Scan for the cell matching the given text and deliver its (X, Y) coordinate at center. 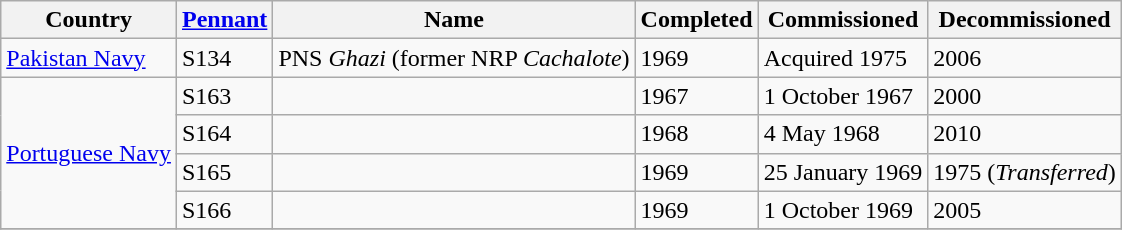
S165 (224, 172)
2010 (1025, 134)
Pennant (224, 20)
Country (89, 20)
2005 (1025, 210)
1 October 1969 (843, 210)
25 January 1969 (843, 172)
Portuguese Navy (89, 153)
S163 (224, 96)
4 May 1968 (843, 134)
Pakistan Navy (89, 58)
Decommissioned (1025, 20)
2006 (1025, 58)
S134 (224, 58)
S166 (224, 210)
1967 (696, 96)
Completed (696, 20)
Name (454, 20)
Acquired 1975 (843, 58)
1975 (Transferred) (1025, 172)
Commissioned (843, 20)
S164 (224, 134)
PNS Ghazi (former NRP Cachalote) (454, 58)
2000 (1025, 96)
1 October 1967 (843, 96)
1968 (696, 134)
